Pinpoint the cell where the given text exists, returning its (X, Y) midpoint coordinate. 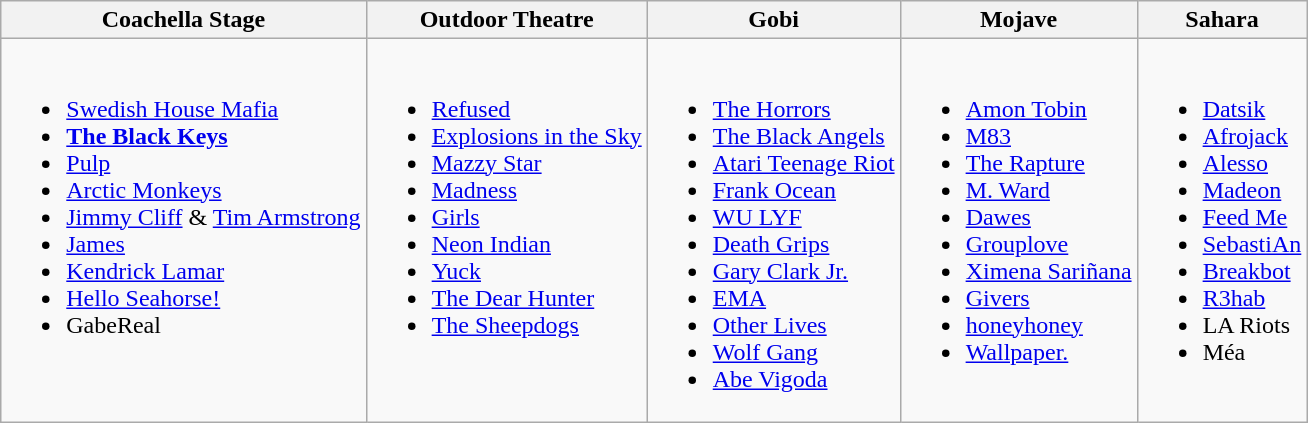
Coachella Stage (184, 20)
The HorrorsThe Black AngelsAtari Teenage RiotFrank OceanWU LYFDeath GripsGary Clark Jr.EMAOther LivesWolf GangAbe Vigoda (774, 230)
Swedish House MafiaThe Black KeysPulpArctic MonkeysJimmy Cliff & Tim ArmstrongJamesKendrick LamarHello Seahorse!GabeReal (184, 230)
Gobi (774, 20)
RefusedExplosions in the SkyMazzy StarMadnessGirlsNeon IndianYuckThe Dear HunterThe Sheepdogs (506, 230)
Amon TobinM83The RaptureM. WardDawesGrouploveXimena SariñanaGivershoneyhoneyWallpaper. (1018, 230)
DatsikAfrojackAlessoMadeonFeed MeSebastiAnBreakbotR3habLA RiotsMéa (1222, 230)
Sahara (1222, 20)
Outdoor Theatre (506, 20)
Mojave (1018, 20)
